Find where the given text appears and provide that cell's center as (x, y) coordinate. 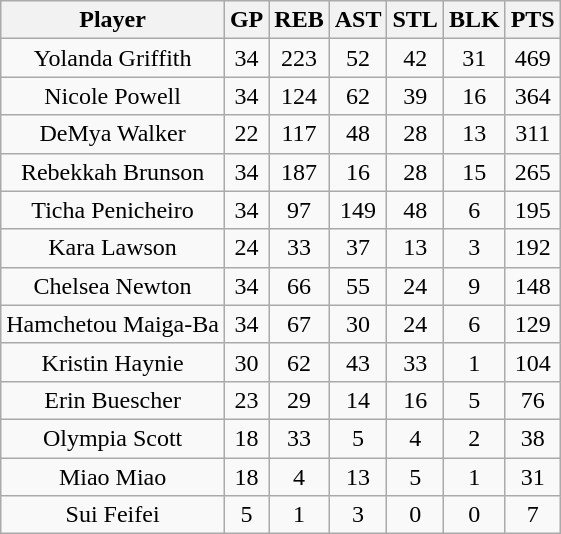
38 (532, 438)
Player (113, 20)
149 (358, 210)
52 (358, 58)
BLK (474, 20)
265 (532, 172)
Chelsea Newton (113, 286)
67 (299, 324)
Kristin Haynie (113, 362)
7 (532, 515)
364 (532, 96)
Sui Feifei (113, 515)
129 (532, 324)
66 (299, 286)
195 (532, 210)
9 (474, 286)
55 (358, 286)
42 (415, 58)
148 (532, 286)
23 (246, 400)
29 (299, 400)
Rebekkah Brunson (113, 172)
GP (246, 20)
37 (358, 248)
STL (415, 20)
Kara Lawson (113, 248)
14 (358, 400)
187 (299, 172)
Hamchetou Maiga-Ba (113, 324)
PTS (532, 20)
Nicole Powell (113, 96)
Olympia Scott (113, 438)
223 (299, 58)
117 (299, 134)
AST (358, 20)
2 (474, 438)
Ticha Penicheiro (113, 210)
Erin Buescher (113, 400)
97 (299, 210)
43 (358, 362)
15 (474, 172)
DeMya Walker (113, 134)
76 (532, 400)
Miao Miao (113, 477)
311 (532, 134)
124 (299, 96)
Yolanda Griffith (113, 58)
469 (532, 58)
22 (246, 134)
192 (532, 248)
39 (415, 96)
REB (299, 20)
104 (532, 362)
